Locate the cell with the specified text and output its [x, y] center coordinate. 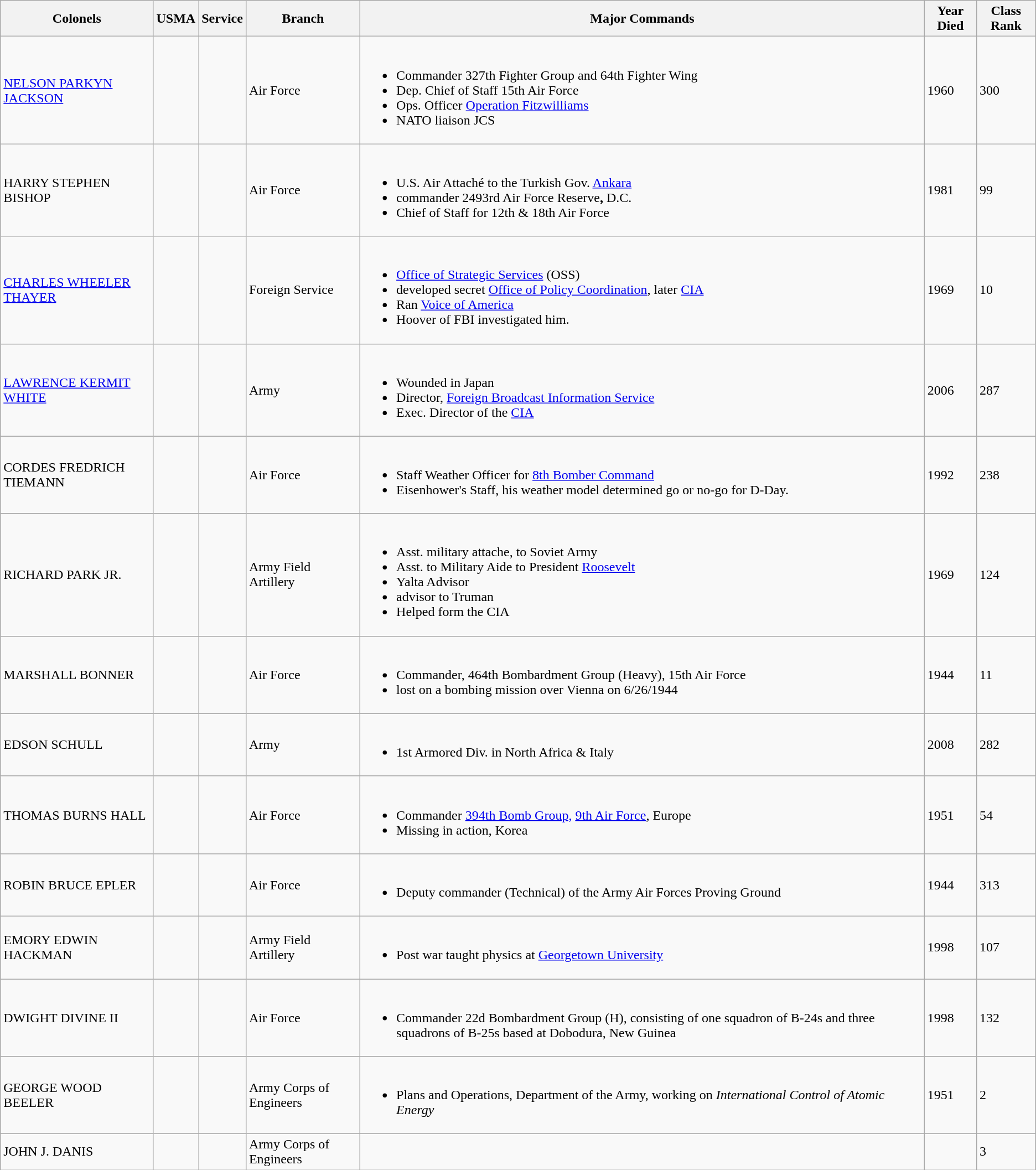
Office of Strategic Services (OSS)developed secret Office of Policy Coordination, later CIARan Voice of AmericaHoover of FBI investigated him. [643, 290]
10 [1006, 290]
2 [1006, 1095]
Service [222, 19]
Deputy commander (Technical) of the Army Air Forces Proving Ground [643, 884]
Commander 22d Bombardment Group (H), consisting of one squadron of B-24s and three squadrons of B-25s based at Dobodura, New Guinea [643, 1017]
124 [1006, 574]
RICHARD PARK JR. [77, 574]
11 [1006, 675]
CHARLES WHEELER THAYER [77, 290]
300 [1006, 90]
Foreign Service [303, 290]
Staff Weather Officer for 8th Bomber CommandEisenhower's Staff, his weather model determined go or no-go for D-Day. [643, 475]
Branch [303, 19]
282 [1006, 745]
132 [1006, 1017]
1981 [950, 190]
THOMAS BURNS HALL [77, 815]
107 [1006, 948]
2008 [950, 745]
NELSON PARKYN JACKSON [77, 90]
1st Armored Div. in North Africa & Italy [643, 745]
1960 [950, 90]
EMORY EDWIN HACKMAN [77, 948]
Plans and Operations, Department of the Army, working on International Control of Atomic Energy [643, 1095]
313 [1006, 884]
Asst. military attache, to Soviet ArmyAsst. to Military Aide to President RooseveltYalta Advisoradvisor to TrumanHelped form the CIA [643, 574]
2006 [950, 390]
99 [1006, 190]
EDSON SCHULL [77, 745]
Commander, 464th Bombardment Group (Heavy), 15th Air Forcelost on a bombing mission over Vienna on 6/26/1944 [643, 675]
287 [1006, 390]
54 [1006, 815]
U.S. Air Attaché to the Turkish Gov. Ankaracommander 2493rd Air Force Reserve, D.C.Chief of Staff for 12th & 18th Air Force [643, 190]
MARSHALL BONNER [77, 675]
GEORGE WOOD BEELER [77, 1095]
1992 [950, 475]
Post war taught physics at Georgetown University [643, 948]
238 [1006, 475]
USMA [176, 19]
DWIGHT DIVINE II [77, 1017]
Wounded in JapanDirector, Foreign Broadcast Information ServiceExec. Director of the CIA [643, 390]
Colonels [77, 19]
ROBIN BRUCE EPLER [77, 884]
Major Commands [643, 19]
LAWRENCE KERMIT WHITE [77, 390]
Commander 327th Fighter Group and 64th Fighter WingDep. Chief of Staff 15th Air ForceOps. Officer Operation FitzwilliamsNATO liaison JCS [643, 90]
3 [1006, 1152]
CORDES FREDRICH TIEMANN [77, 475]
JOHN J. DANIS [77, 1152]
Year Died [950, 19]
Commander 394th Bomb Group, 9th Air Force, EuropeMissing in action, Korea [643, 815]
HARRY STEPHEN BISHOP [77, 190]
Class Rank [1006, 19]
